Return the (X, Y) coordinate for the center point of the cell that contains the specified text.  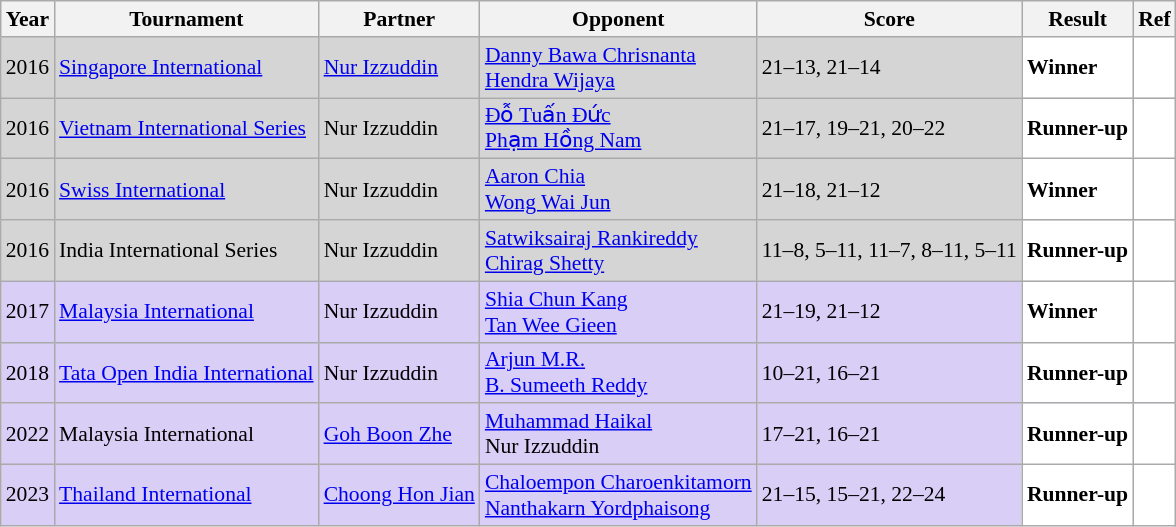
11–8, 5–11, 11–7, 8–11, 5–11 (890, 250)
Opponent (618, 19)
2022 (28, 434)
17–21, 16–21 (890, 434)
21–15, 15–21, 22–24 (890, 496)
Choong Hon Jian (400, 496)
2023 (28, 496)
Tournament (186, 19)
Swiss International (186, 190)
Partner (400, 19)
21–17, 19–21, 20–22 (890, 128)
Danny Bawa Chrisnanta Hendra Wijaya (618, 68)
21–18, 21–12 (890, 190)
Shia Chun Kang Tan Wee Gieen (618, 312)
Aaron Chia Wong Wai Jun (618, 190)
Chaloempon Charoenkitamorn Nanthakarn Yordphaisong (618, 496)
Score (890, 19)
Year (28, 19)
India International Series (186, 250)
Arjun M.R. B. Sumeeth Reddy (618, 372)
21–19, 21–12 (890, 312)
Singapore International (186, 68)
2017 (28, 312)
Ref (1154, 19)
Thailand International (186, 496)
Vietnam International Series (186, 128)
Đỗ Tuấn Đức Phạm Hồng Nam (618, 128)
Muhammad Haikal Nur Izzuddin (618, 434)
Satwiksairaj Rankireddy Chirag Shetty (618, 250)
Goh Boon Zhe (400, 434)
21–13, 21–14 (890, 68)
Result (1078, 19)
Tata Open India International (186, 372)
2018 (28, 372)
10–21, 16–21 (890, 372)
